Search for the cell housing the specified text and yield its [x, y] center coordinate. 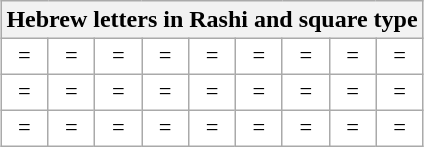
Hebrew letters in Rashi and square type [212, 20]
